Search for the cell housing the specified text and yield its [X, Y] center coordinate. 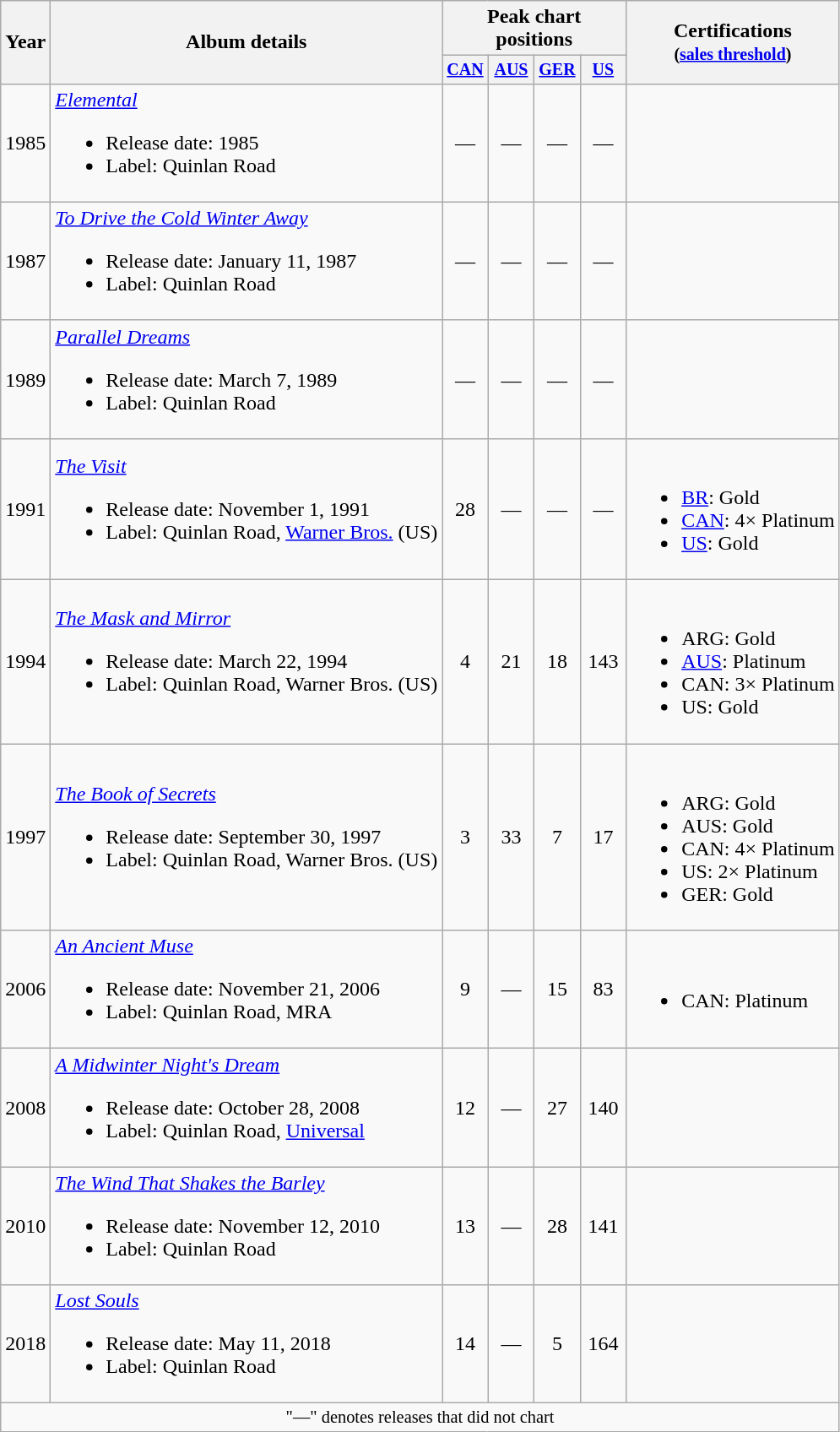
US [603, 69]
7 [557, 838]
33 [511, 838]
AUS [511, 69]
The VisitRelease date: November 1, 1991Label: Quinlan Road, Warner Bros. (US) [247, 508]
1985 [25, 143]
9 [465, 990]
1997 [25, 838]
ARG: GoldAUS: GoldCAN: 4× PlatinumUS: 2× PlatinumGER: Gold [733, 838]
27 [557, 1108]
18 [557, 662]
Certifications(sales threshold) [733, 42]
21 [511, 662]
14 [465, 1344]
4 [465, 662]
ARG: GoldAUS: PlatinumCAN: 3× PlatinumUS: Gold [733, 662]
83 [603, 990]
The Wind That Shakes the BarleyRelease date: November 12, 2010Label: Quinlan Road [247, 1226]
The Mask and MirrorRelease date: March 22, 1994Label: Quinlan Road, Warner Bros. (US) [247, 662]
12 [465, 1108]
Lost SoulsRelease date: May 11, 2018Label: Quinlan Road [247, 1344]
An Ancient MuseRelease date: November 21, 2006Label: Quinlan Road, MRA [247, 990]
164 [603, 1344]
CAN: Platinum [733, 990]
A Midwinter Night's DreamRelease date: October 28, 2008Label: Quinlan Road, Universal [247, 1108]
5 [557, 1344]
2010 [25, 1226]
13 [465, 1226]
BR: GoldCAN: 4× PlatinumUS: Gold [733, 508]
17 [603, 838]
2006 [25, 990]
2008 [25, 1108]
The Book of SecretsRelease date: September 30, 1997Label: Quinlan Road, Warner Bros. (US) [247, 838]
CAN [465, 69]
1991 [25, 508]
To Drive the Cold Winter AwayRelease date: January 11, 1987Label: Quinlan Road [247, 261]
1994 [25, 662]
"—" denotes releases that did not chart [420, 1418]
15 [557, 990]
140 [603, 1108]
Album details [247, 42]
1987 [25, 261]
141 [603, 1226]
Parallel DreamsRelease date: March 7, 1989Label: Quinlan Road [247, 379]
ElementalRelease date: 1985Label: Quinlan Road [247, 143]
Year [25, 42]
3 [465, 838]
GER [557, 69]
Peak chart positions [534, 29]
1989 [25, 379]
2018 [25, 1344]
143 [603, 662]
